For the text-containing cell, return its midpoint in [x, y] coordinate format. 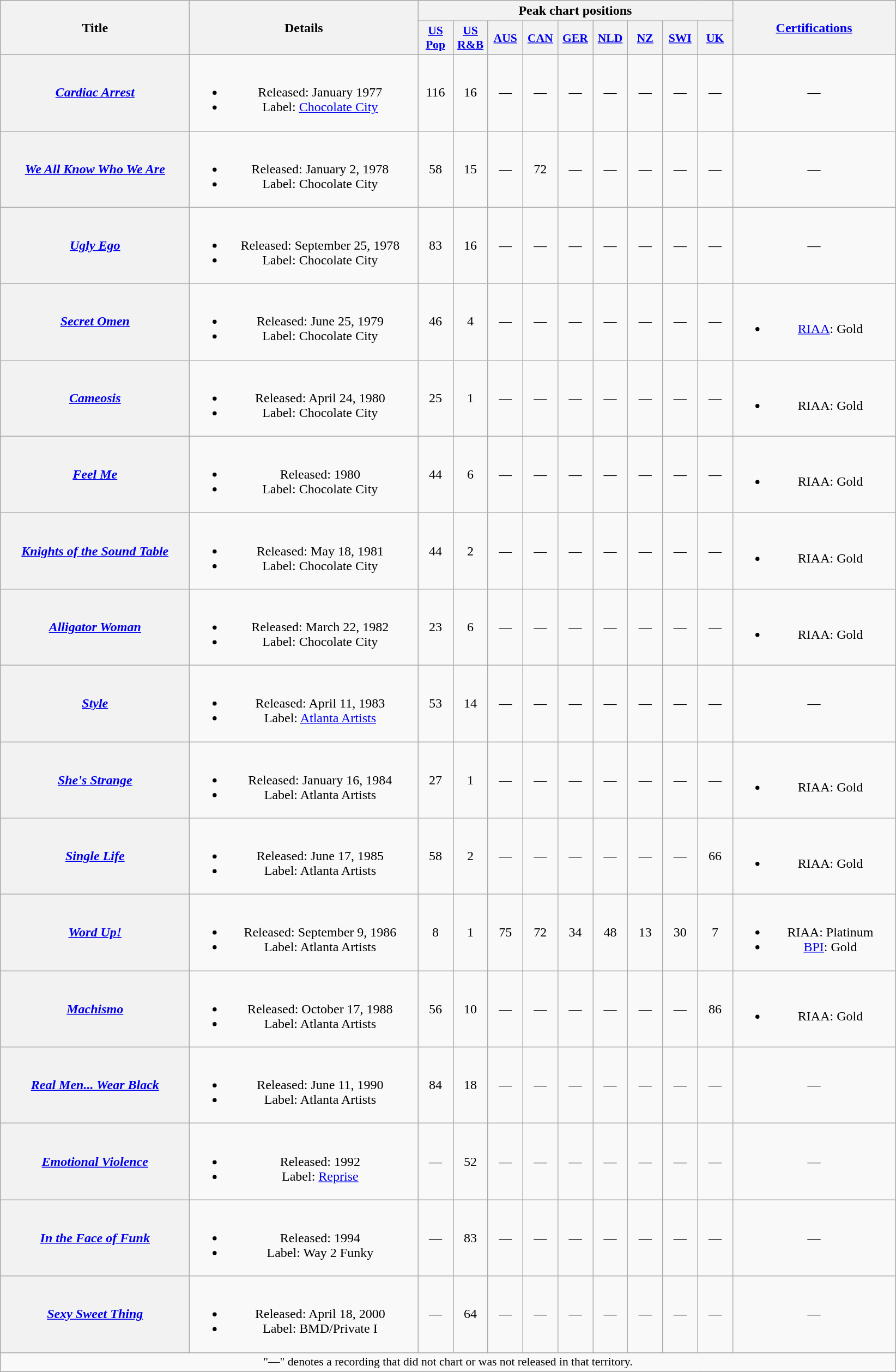
48 [610, 933]
She's Strange [95, 779]
Released: January 1977Label: Chocolate City [304, 93]
Released: April 11, 1983Label: Atlanta Artists [304, 703]
Released: 1992Label: Reprise [304, 1162]
CAN [540, 38]
Real Men... Wear Black [95, 1085]
UK [715, 38]
46 [435, 322]
Released: June 11, 1990Label: Atlanta Artists [304, 1085]
GER [575, 38]
Certifications [814, 27]
Word Up! [95, 933]
Released: January 16, 1984Label: Atlanta Artists [304, 779]
15 [470, 169]
Released: April 18, 2000Label: BMD/Private I [304, 1314]
53 [435, 703]
56 [435, 1009]
8 [435, 933]
Released: June 25, 1979Label: Chocolate City [304, 322]
13 [645, 933]
Machismo [95, 1009]
Released: September 25, 1978Label: Chocolate City [304, 245]
Details [304, 27]
Sexy Sweet Thing [95, 1314]
We All Know Who We Are [95, 169]
116 [435, 93]
34 [575, 933]
25 [435, 398]
Released: 1980Label: Chocolate City [304, 474]
30 [680, 933]
Released: April 24, 1980Label: Chocolate City [304, 398]
84 [435, 1085]
64 [470, 1314]
Released: June 17, 1985Label: Atlanta Artists [304, 856]
US Pop [435, 38]
Ugly Ego [95, 245]
Alligator Woman [95, 627]
52 [470, 1162]
AUS [505, 38]
75 [505, 933]
Secret Omen [95, 322]
"—" denotes a recording that did not chart or was not released in that territory. [448, 1362]
Released: May 18, 1981Label: Chocolate City [304, 551]
Single Life [95, 856]
10 [470, 1009]
Released: October 17, 1988Label: Atlanta Artists [304, 1009]
Title [95, 27]
USR&B [470, 38]
4 [470, 322]
Style [95, 703]
18 [470, 1085]
86 [715, 1009]
14 [470, 703]
27 [435, 779]
Knights of the Sound Table [95, 551]
Released: September 9, 1986Label: Atlanta Artists [304, 933]
Released: 1994Label: Way 2 Funky [304, 1238]
Peak chart positions [576, 11]
RIAA: PlatinumBPI: Gold [814, 933]
Emotional Violence [95, 1162]
Cardiac Arrest [95, 93]
NZ [645, 38]
66 [715, 856]
23 [435, 627]
Released: March 22, 1982Label: Chocolate City [304, 627]
In the Face of Funk [95, 1238]
Released: January 2, 1978Label: Chocolate City [304, 169]
NLD [610, 38]
7 [715, 933]
Feel Me [95, 474]
Cameosis [95, 398]
SWI [680, 38]
